Search for the cell housing the specified text and yield its [X, Y] center coordinate. 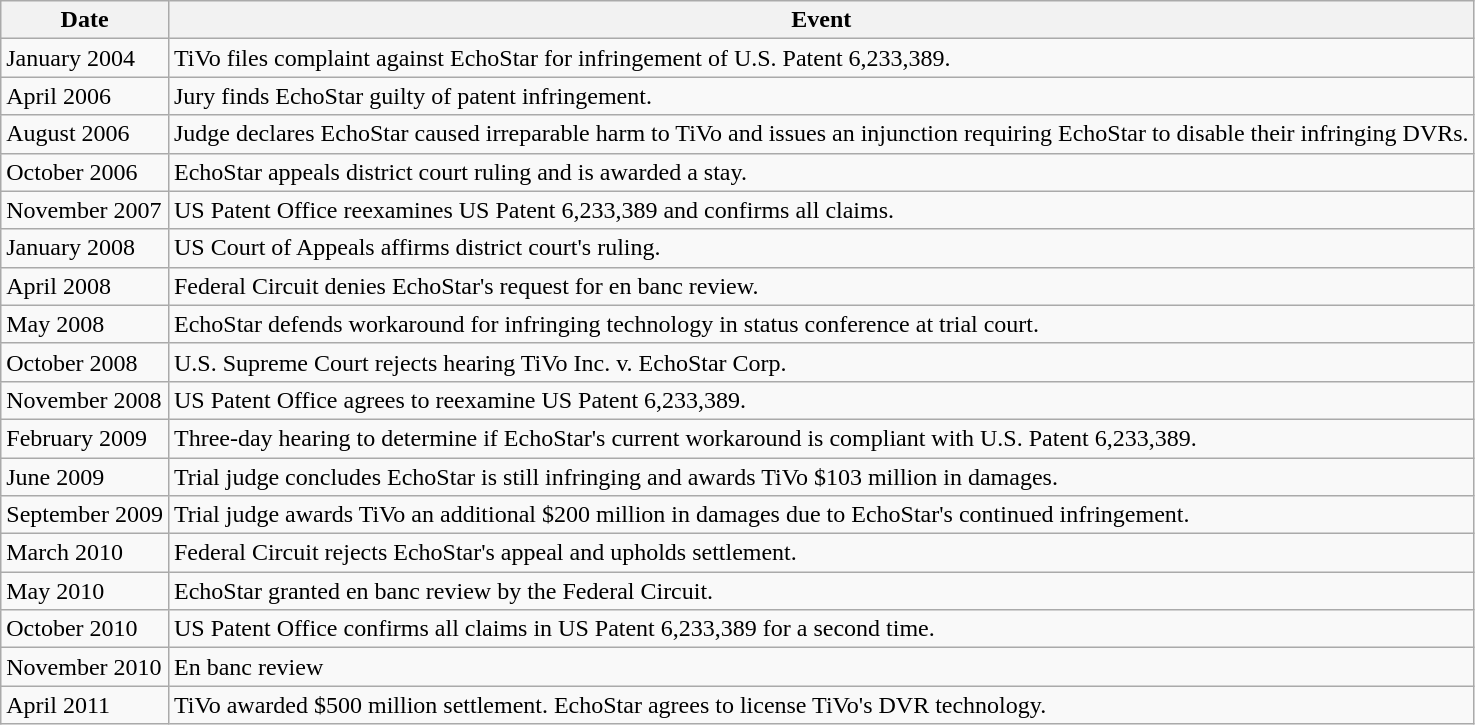
US Patent Office confirms all claims in US Patent 6,233,389 for a second time. [821, 629]
US Patent Office agrees to reexamine US Patent 6,233,389. [821, 400]
U.S. Supreme Court rejects hearing TiVo Inc. v. EchoStar Corp. [821, 362]
TiVo awarded $500 million settlement. EchoStar agrees to license TiVo's DVR technology. [821, 705]
Jury finds EchoStar guilty of patent infringement. [821, 96]
November 2008 [85, 400]
May 2008 [85, 324]
November 2010 [85, 667]
EchoStar appeals district court ruling and is awarded a stay. [821, 172]
February 2009 [85, 438]
October 2006 [85, 172]
September 2009 [85, 515]
May 2010 [85, 591]
Trial judge concludes EchoStar is still infringing and awards TiVo $103 million in damages. [821, 477]
October 2008 [85, 362]
EchoStar granted en banc review by the Federal Circuit. [821, 591]
EchoStar defends workaround for infringing technology in status conference at trial court. [821, 324]
US Court of Appeals affirms district court's ruling. [821, 248]
June 2009 [85, 477]
TiVo files complaint against EchoStar for infringement of U.S. Patent 6,233,389. [821, 58]
Federal Circuit denies EchoStar's request for en banc review. [821, 286]
Three-day hearing to determine if EchoStar's current workaround is compliant with U.S. Patent 6,233,389. [821, 438]
August 2006 [85, 134]
Judge declares EchoStar caused irreparable harm to TiVo and issues an injunction requiring EchoStar to disable their infringing DVRs. [821, 134]
Date [85, 20]
April 2008 [85, 286]
US Patent Office reexamines US Patent 6,233,389 and confirms all claims. [821, 210]
January 2008 [85, 248]
Trial judge awards TiVo an additional $200 million in damages due to EchoStar's continued infringement. [821, 515]
January 2004 [85, 58]
En banc review [821, 667]
Federal Circuit rejects EchoStar's appeal and upholds settlement. [821, 553]
April 2011 [85, 705]
Event [821, 20]
March 2010 [85, 553]
October 2010 [85, 629]
April 2006 [85, 96]
November 2007 [85, 210]
